Identify which cell holds the provided text, then report its [x, y] central coordinate. 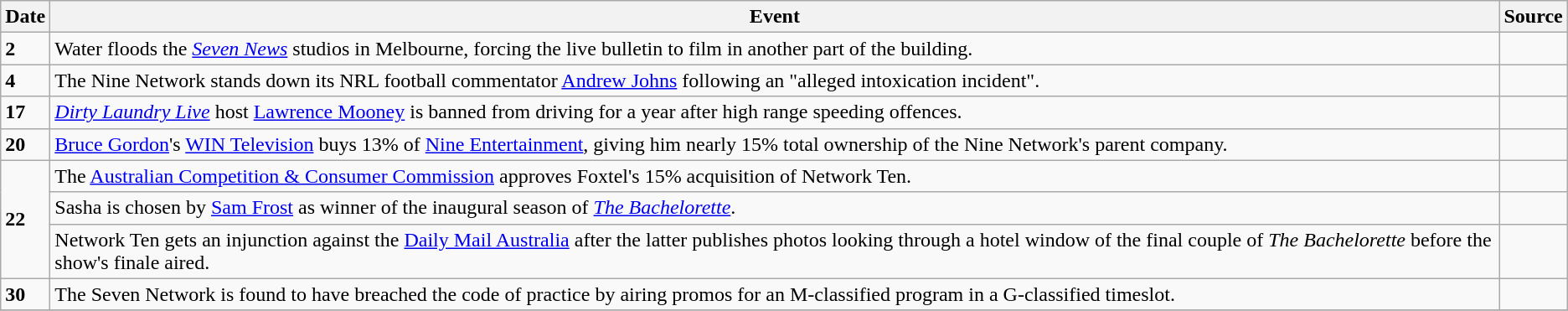
2 [25, 49]
30 [25, 294]
Sasha is chosen by Sam Frost as winner of the inaugural season of The Bachelorette. [775, 208]
The Nine Network stands down its NRL football commentator Andrew Johns following an "alleged intoxication incident". [775, 80]
20 [25, 144]
Dirty Laundry Live host Lawrence Mooney is banned from driving for a year after high range speeding offences. [775, 112]
4 [25, 80]
Date [25, 17]
Source [1533, 17]
22 [25, 220]
Event [775, 17]
17 [25, 112]
Water floods the Seven News studios in Melbourne, forcing the live bulletin to film in another part of the building. [775, 49]
The Australian Competition & Consumer Commission approves Foxtel's 15% acquisition of Network Ten. [775, 176]
Bruce Gordon's WIN Television buys 13% of Nine Entertainment, giving him nearly 15% total ownership of the Nine Network's parent company. [775, 144]
The Seven Network is found to have breached the code of practice by airing promos for an M-classified program in a G-classified timeslot. [775, 294]
